Provide the [x, y] coordinate of the cell's center where the given text is located.  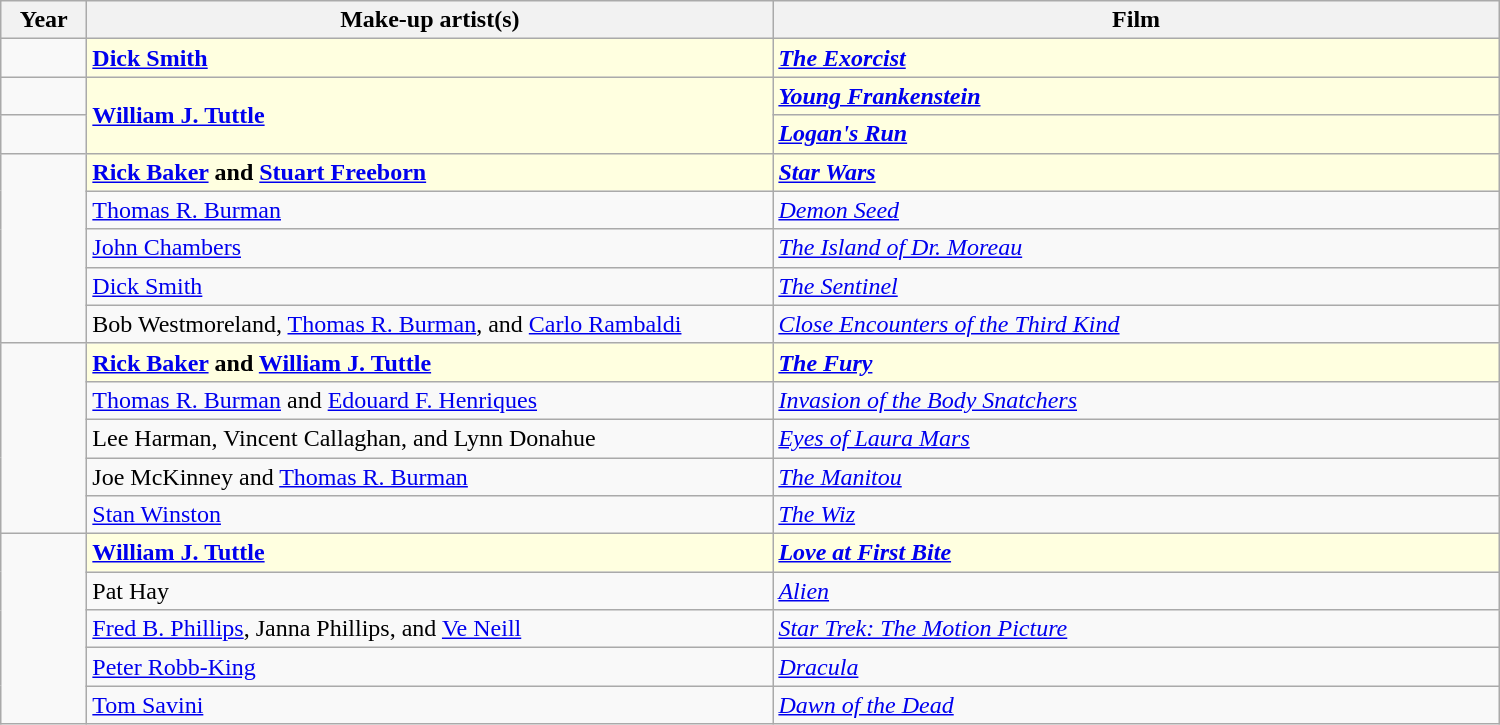
Alien [1136, 591]
Thomas R. Burman and Edouard F. Henriques [430, 400]
Close Encounters of the Third Kind [1136, 324]
The Island of Dr. Moreau [1136, 248]
Rick Baker and William J. Tuttle [430, 362]
The Exorcist [1136, 58]
Demon Seed [1136, 210]
The Sentinel [1136, 286]
Invasion of the Body Snatchers [1136, 400]
Love at First Bite [1136, 553]
Dracula [1136, 667]
Film [1136, 20]
Fred B. Phillips, Janna Phillips, and Ve Neill [430, 629]
Bob Westmoreland, Thomas R. Burman, and Carlo Rambaldi [430, 324]
Lee Harman, Vincent Callaghan, and Lynn Donahue [430, 438]
Make-up artist(s) [430, 20]
Dawn of the Dead [1136, 705]
Eyes of Laura Mars [1136, 438]
The Manitou [1136, 477]
The Fury [1136, 362]
Thomas R. Burman [430, 210]
Logan's Run [1136, 134]
Stan Winston [430, 515]
Pat Hay [430, 591]
Young Frankenstein [1136, 96]
The Wiz [1136, 515]
Star Trek: The Motion Picture [1136, 629]
John Chambers [430, 248]
Rick Baker and Stuart Freeborn [430, 172]
Joe McKinney and Thomas R. Burman [430, 477]
Tom Savini [430, 705]
Star Wars [1136, 172]
Year [44, 20]
Peter Robb-King [430, 667]
